For the text-containing cell, return its midpoint in (x, y) coordinate format. 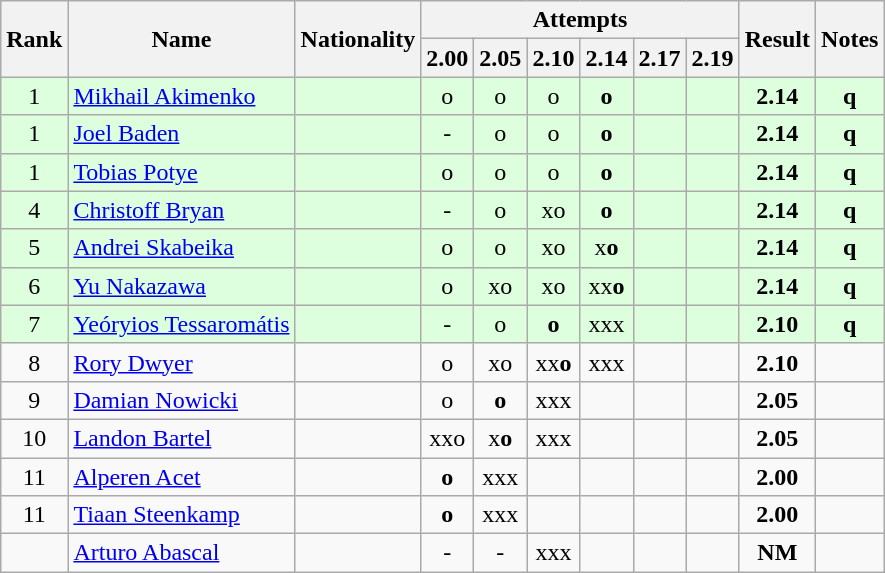
8 (34, 362)
Notes (850, 39)
Andrei Skabeika (182, 248)
Name (182, 39)
Rory Dwyer (182, 362)
7 (34, 324)
Mikhail Akimenko (182, 96)
9 (34, 400)
6 (34, 286)
Alperen Acet (182, 477)
4 (34, 210)
NM (777, 553)
Tiaan Steenkamp (182, 515)
Result (777, 39)
2.19 (712, 58)
Nationality (358, 39)
Landon Bartel (182, 438)
Damian Nowicki (182, 400)
Yu Nakazawa (182, 286)
Arturo Abascal (182, 553)
10 (34, 438)
Joel Baden (182, 134)
Yeóryios Tessaromátis (182, 324)
2.17 (660, 58)
Rank (34, 39)
Tobias Potye (182, 172)
Christoff Bryan (182, 210)
5 (34, 248)
Attempts (580, 20)
